For the text-containing cell, return its midpoint in [X, Y] coordinate format. 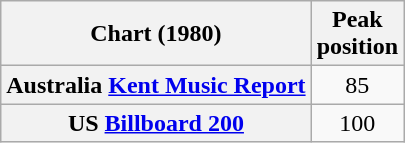
Peakposition [357, 34]
Australia Kent Music Report [156, 85]
Chart (1980) [156, 34]
85 [357, 85]
US Billboard 200 [156, 123]
100 [357, 123]
